Pinpoint the cell where the given text exists, returning its (x, y) midpoint coordinate. 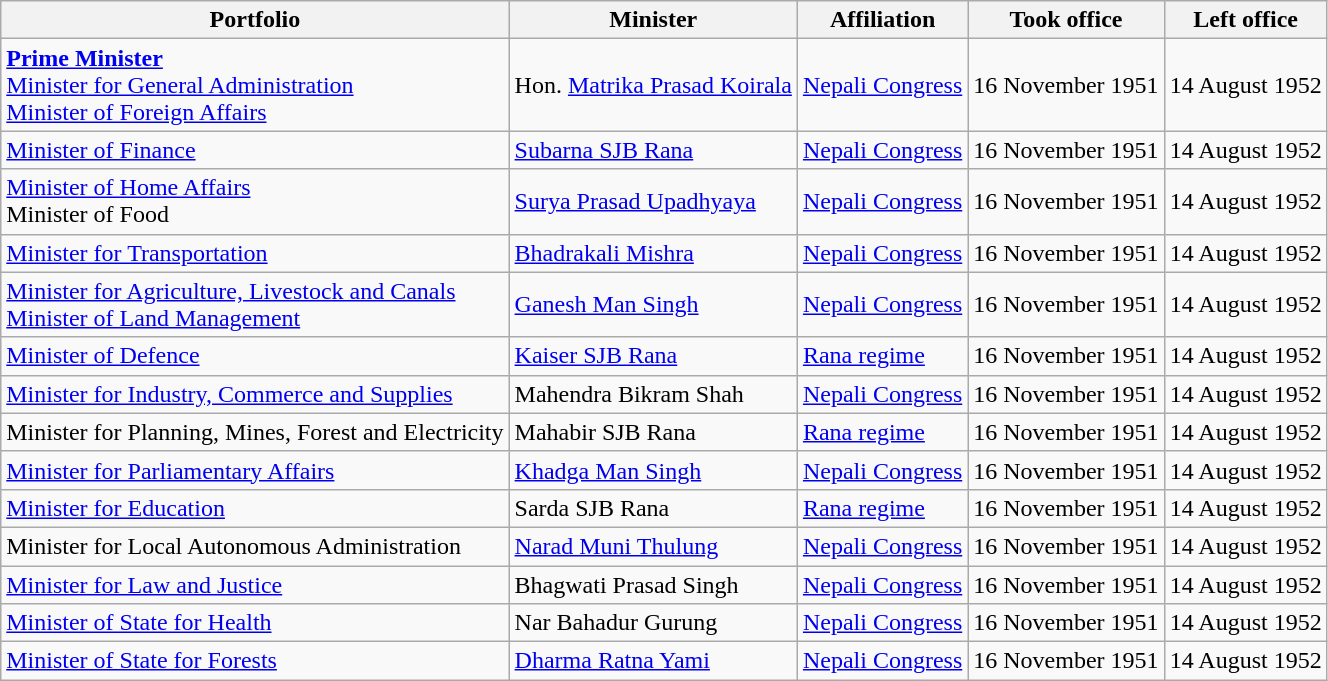
Khadga Man Singh (653, 470)
Minister for Planning, Mines, Forest and Electricity (255, 432)
Minister for Transportation (255, 253)
Kaiser SJB Rana (653, 356)
Minister for Agriculture, Livestock and CanalsMinister of Land Management (255, 304)
Nar Bahadur Gurung (653, 623)
Mahabir SJB Rana (653, 432)
Bhadrakali Mishra (653, 253)
Minister of State for Forests (255, 661)
Minister for Local Autonomous Administration (255, 546)
Minister for Education (255, 508)
Minister for Parliamentary Affairs (255, 470)
Affiliation (882, 20)
Minister for Law and Justice (255, 585)
Narad Muni Thulung (653, 546)
Portfolio (255, 20)
Sarda SJB Rana (653, 508)
Surya Prasad Upadhyaya (653, 202)
Subarna SJB Rana (653, 150)
Left office (1246, 20)
Dharma Ratna Yami (653, 661)
Minister (653, 20)
Prime MinisterMinister for General AdministrationMinister of Foreign Affairs (255, 85)
Bhagwati Prasad Singh (653, 585)
Minister of State for Health (255, 623)
Minister for Industry, Commerce and Supplies (255, 394)
Minister of Finance (255, 150)
Took office (1066, 20)
Ganesh Man Singh (653, 304)
Minister of Defence (255, 356)
Minister of Home AffairsMinister of Food (255, 202)
Hon. Matrika Prasad Koirala (653, 85)
Mahendra Bikram Shah (653, 394)
